Provide the [X, Y] coordinate of the cell's center where the given text is located.  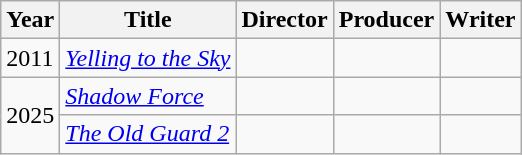
Year [30, 20]
Director [284, 20]
Shadow Force [148, 96]
Producer [386, 20]
Writer [480, 20]
The Old Guard 2 [148, 134]
Title [148, 20]
Yelling to the Sky [148, 58]
2025 [30, 115]
2011 [30, 58]
